Scan for the cell matching the given text and deliver its (x, y) coordinate at center. 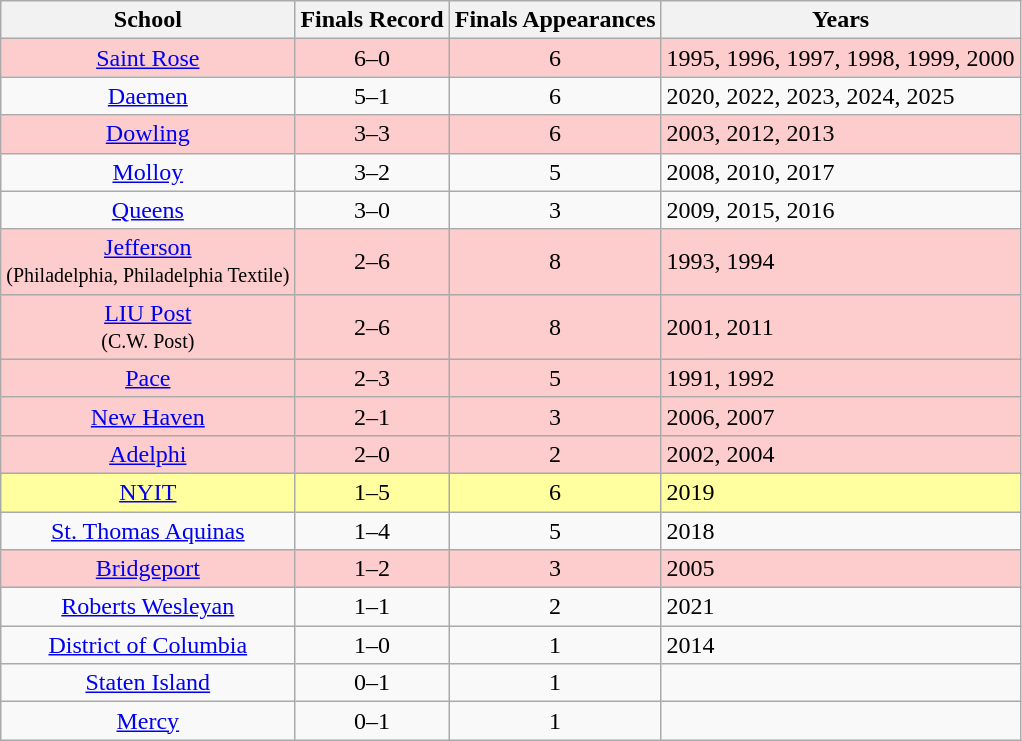
2008, 2010, 2017 (840, 172)
Adelphi (148, 454)
Bridgeport (148, 569)
2020, 2022, 2023, 2024, 2025 (840, 96)
Dowling (148, 134)
Roberts Wesleyan (148, 607)
1991, 1992 (840, 378)
2002, 2004 (840, 454)
2005 (840, 569)
3–0 (372, 210)
1993, 1994 (840, 262)
3–2 (372, 172)
Molloy (148, 172)
Finals Appearances (555, 20)
Jefferson(Philadelphia, Philadelphia Textile) (148, 262)
District of Columbia (148, 645)
Queens (148, 210)
1–4 (372, 531)
NYIT (148, 492)
2006, 2007 (840, 416)
1–2 (372, 569)
Saint Rose (148, 58)
5–1 (372, 96)
1–0 (372, 645)
Finals Record (372, 20)
1–5 (372, 492)
Staten Island (148, 683)
3–3 (372, 134)
Pace (148, 378)
2–0 (372, 454)
1995, 1996, 1997, 1998, 1999, 2000 (840, 58)
2019 (840, 492)
2–1 (372, 416)
6–0 (372, 58)
2001, 2011 (840, 326)
Mercy (148, 721)
LIU Post(C.W. Post) (148, 326)
2018 (840, 531)
2003, 2012, 2013 (840, 134)
Years (840, 20)
New Haven (148, 416)
Daemen (148, 96)
1–1 (372, 607)
St. Thomas Aquinas (148, 531)
2009, 2015, 2016 (840, 210)
School (148, 20)
2–3 (372, 378)
2014 (840, 645)
2021 (840, 607)
